Provide the [x, y] coordinate of the cell's center where the given text is located.  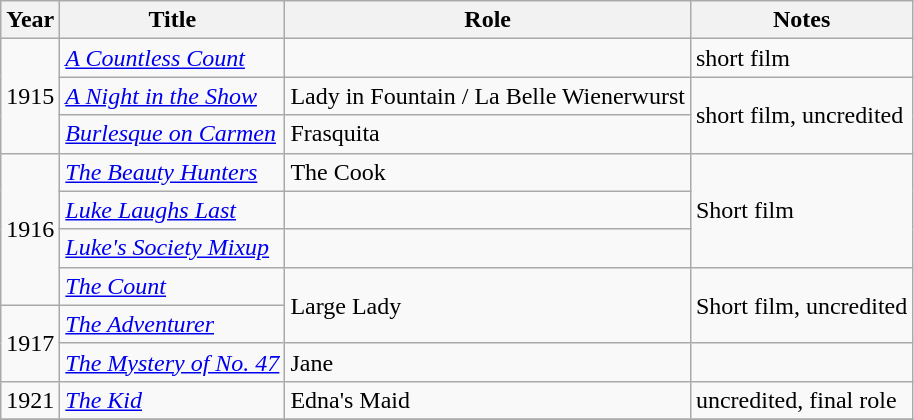
Frasquita [488, 134]
Short film, uncredited [801, 305]
Luke Laughs Last [172, 210]
Jane [488, 362]
short film, uncredited [801, 115]
The Count [172, 286]
A Countless Count [172, 58]
1915 [30, 96]
Burlesque on Carmen [172, 134]
Notes [801, 20]
The Adventurer [172, 324]
Role [488, 20]
1921 [30, 400]
A Night in the Show [172, 96]
The Kid [172, 400]
Large Lady [488, 305]
Year [30, 20]
The Beauty Hunters [172, 172]
Edna's Maid [488, 400]
1916 [30, 229]
Title [172, 20]
Lady in Fountain / La Belle Wienerwurst [488, 96]
uncredited, final role [801, 400]
The Cook [488, 172]
Luke's Society Mixup [172, 248]
short film [801, 58]
The Mystery of No. 47 [172, 362]
Short film [801, 210]
1917 [30, 343]
